From the cell containing the given text, extract its center point as (X, Y) coordinate. 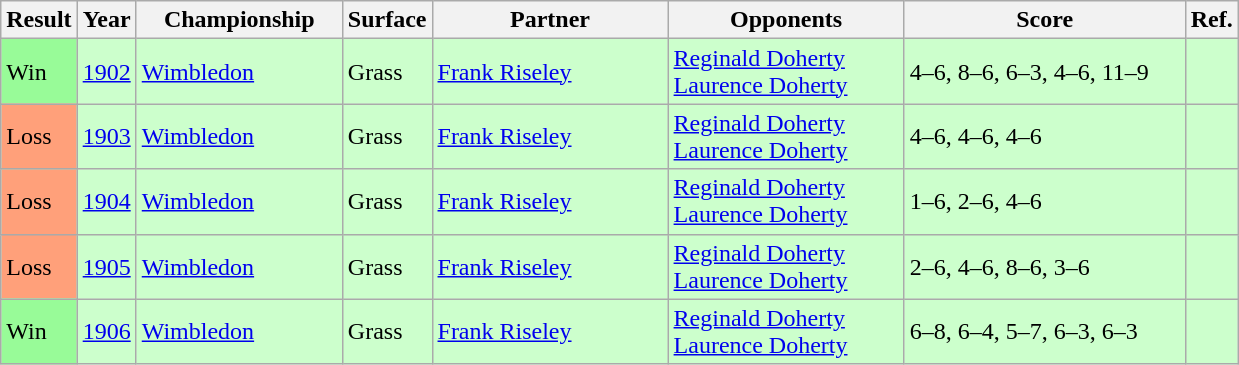
2–6, 4–6, 8–6, 3–6 (1044, 266)
Ref. (1212, 20)
1–6, 2–6, 4–6 (1044, 202)
Opponents (786, 20)
4–6, 4–6, 4–6 (1044, 136)
1905 (106, 266)
1906 (106, 332)
Score (1044, 20)
Year (106, 20)
Surface (387, 20)
6–8, 6–4, 5–7, 6–3, 6–3 (1044, 332)
1904 (106, 202)
1902 (106, 72)
Result (39, 20)
Championship (239, 20)
1903 (106, 136)
Partner (550, 20)
4–6, 8–6, 6–3, 4–6, 11–9 (1044, 72)
